Pinpoint the cell where the given text exists, returning its [x, y] midpoint coordinate. 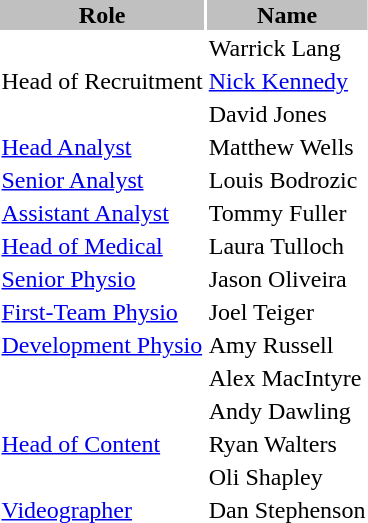
Nick Kennedy [287, 81]
David Jones [287, 114]
Jason Oliveira [287, 279]
First-Team Physio [102, 312]
Matthew Wells [287, 147]
Andy Dawling [287, 411]
Tommy Fuller [287, 213]
Louis Bodrozic [287, 180]
Role [102, 15]
Oli Shapley [287, 477]
Name [287, 15]
Head of Medical [102, 246]
Warrick Lang [287, 48]
Senior Physio [102, 279]
Head of Recruitment [102, 81]
Head of Content [102, 444]
Senior Analyst [102, 180]
Head Analyst [102, 147]
Joel Teiger [287, 312]
Development Physio [102, 345]
Assistant Analyst [102, 213]
Amy Russell [287, 345]
Alex MacIntyre [287, 378]
Ryan Walters [287, 444]
Laura Tulloch [287, 246]
